Search for the cell housing the specified text and yield its (x, y) center coordinate. 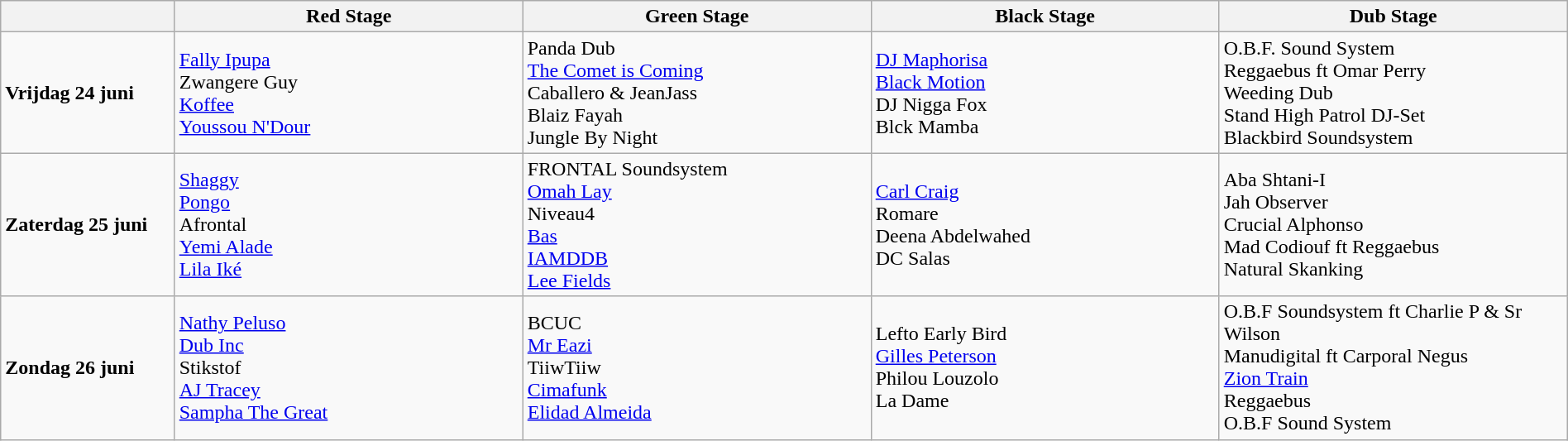
Green Stage (696, 17)
Red Stage (349, 17)
Vrijdag 24 juni (88, 93)
ShaggyPongoAfrontalYemi AladeLila Iké (349, 225)
Lefto Early BirdGilles PetersonPhilou LouzoloLa Dame (1045, 367)
Black Stage (1045, 17)
Nathy PelusoDub IncStikstofAJ TraceySampha The Great (349, 367)
FRONTAL SoundsystemOmah LayNiveau4BasIAMDDBLee Fields (696, 225)
DJ MaphorisaBlack MotionDJ Nigga FoxBlck Mamba (1045, 93)
Zondag 26 juni (88, 367)
BCUCMr EaziTiiwTiiwCimafunkElidad Almeida (696, 367)
Aba Shtani-IJah ObserverCrucial AlphonsoMad Codiouf ft ReggaebusNatural Skanking (1393, 225)
Fally IpupaZwangere GuyKoffeeYoussou N'Dour (349, 93)
O.B.F. Sound SystemReggaebus ft Omar PerryWeeding DubStand High Patrol DJ-SetBlackbird Soundsystem (1393, 93)
Carl CraigRomareDeena AbdelwahedDC Salas (1045, 225)
Dub Stage (1393, 17)
O.B.F Soundsystem ft Charlie P & Sr WilsonManudigital ft Carporal NegusZion TrainReggaebusO.B.F Sound System (1393, 367)
Zaterdag 25 juni (88, 225)
Panda DubThe Comet is ComingCaballero & JeanJassBlaiz FayahJungle By Night (696, 93)
